Determine the (x, y) coordinate at the center of the cell enclosing the given text.  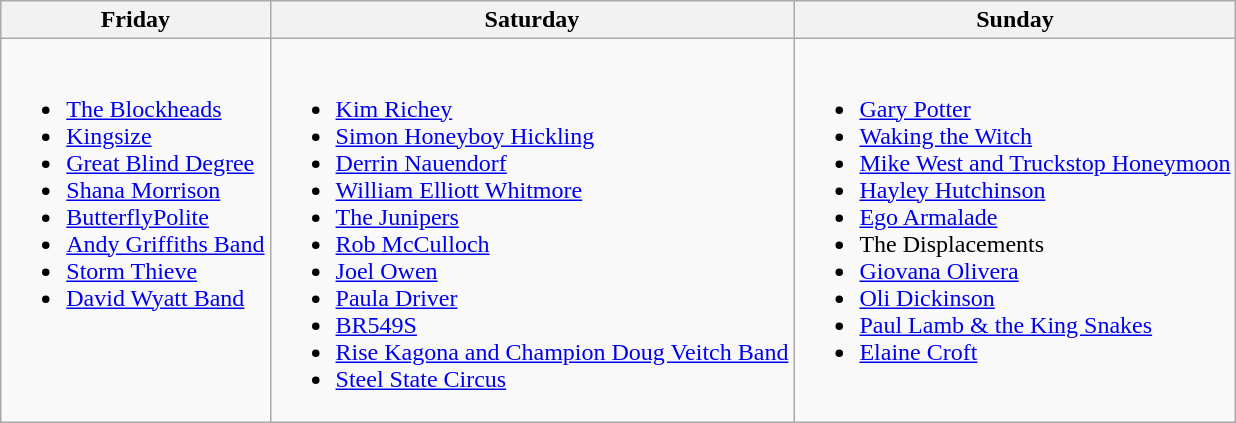
Friday (136, 20)
The BlockheadsKingsizeGreat Blind DegreeShana MorrisonButterflyPoliteAndy Griffiths BandStorm ThieveDavid Wyatt Band (136, 230)
Saturday (532, 20)
Sunday (1015, 20)
